Detect which cell encompasses the target text, then output its [X, Y] center coordinate. 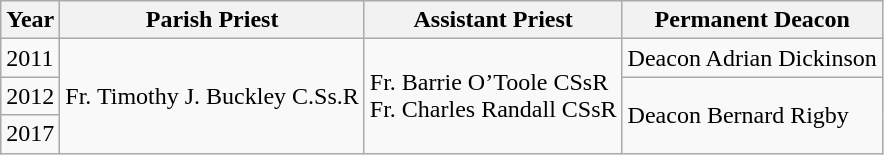
Fr. Timothy J. Buckley C.Ss.R [212, 96]
Permanent Deacon [752, 20]
Year [30, 20]
Deacon Bernard Rigby [752, 115]
Parish Priest [212, 20]
2017 [30, 134]
Fr. Barrie O’Toole CSsRFr. Charles Randall CSsR [493, 96]
2012 [30, 96]
Assistant Priest [493, 20]
2011 [30, 58]
Deacon Adrian Dickinson [752, 58]
